Output the (X, Y) coordinate of the center of the cell containing the given text.  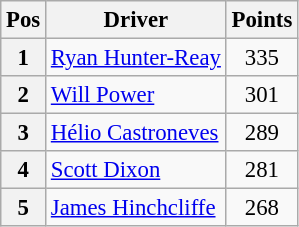
5 (24, 208)
Ryan Hunter-Reay (136, 58)
268 (262, 208)
289 (262, 133)
Driver (136, 20)
James Hinchcliffe (136, 208)
1 (24, 58)
2 (24, 95)
Scott Dixon (136, 170)
3 (24, 133)
Points (262, 20)
301 (262, 95)
Pos (24, 20)
4 (24, 170)
Will Power (136, 95)
281 (262, 170)
335 (262, 58)
Hélio Castroneves (136, 133)
